Scan for the cell matching the given text and deliver its [x, y] coordinate at center. 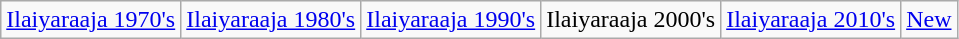
Ilaiyaraaja 1970's [91, 20]
Ilaiyaraaja 2000's [631, 20]
Ilaiyaraaja 2010's [811, 20]
Ilaiyaraaja 1990's [451, 20]
New [929, 20]
Ilaiyaraaja 1980's [271, 20]
